Capture the cell that displays the provided text and extract its [X, Y] central coordinate. 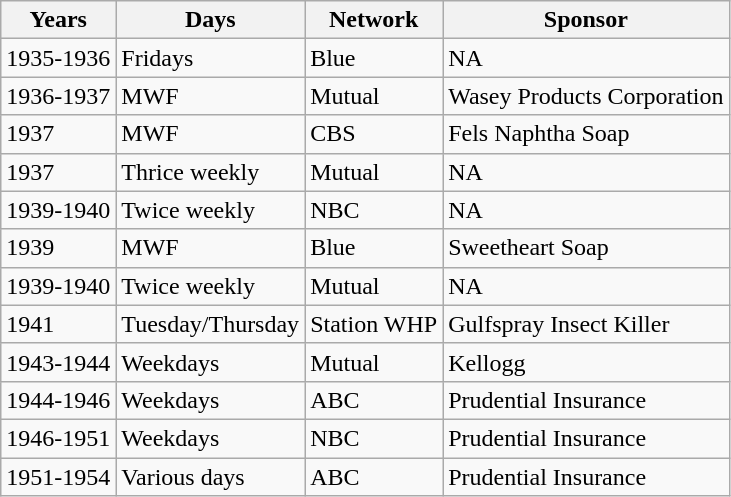
Station WHP [374, 324]
Fridays [210, 58]
Fels Naphtha Soap [586, 134]
1935-1936 [58, 58]
1944-1946 [58, 400]
Network [374, 20]
CBS [374, 134]
1951-1954 [58, 477]
Thrice weekly [210, 172]
Gulfspray Insect Killer [586, 324]
Days [210, 20]
1936-1937 [58, 96]
1939 [58, 248]
Tuesday/Thursday [210, 324]
Wasey Products Corporation [586, 96]
1943-1944 [58, 362]
Kellogg [586, 362]
1946-1951 [58, 438]
Sponsor [586, 20]
Years [58, 20]
1941 [58, 324]
Various days [210, 477]
Sweetheart Soap [586, 248]
